Return the (X, Y) coordinate for the center point of the cell that contains the specified text.  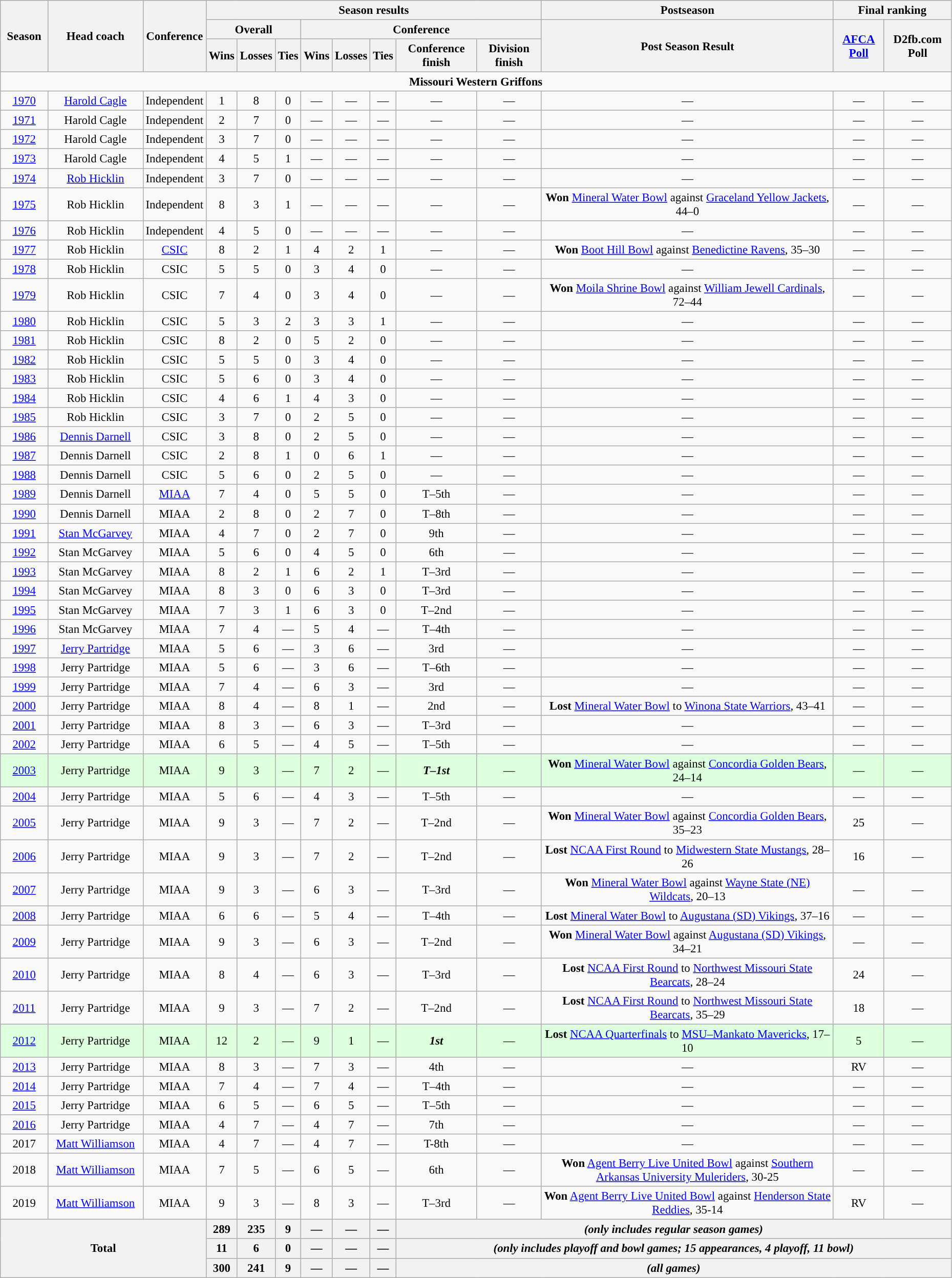
1986 (25, 437)
1998 (25, 668)
2011 (25, 1008)
1989 (25, 495)
7th (436, 1125)
1996 (25, 629)
2000 (25, 706)
2005 (25, 823)
Total (103, 1248)
1st (436, 1040)
1981 (25, 340)
Lost NCAA First Round to Northwest Missouri State Bearcats, 28–24 (687, 975)
11 (221, 1249)
1991 (25, 533)
1983 (25, 379)
1979 (25, 295)
Conference finish (436, 55)
1994 (25, 591)
1973 (25, 159)
2002 (25, 744)
Won Moila Shrine Bowl against William Jewell Cardinals, 72–44 (687, 295)
2007 (25, 889)
2014 (25, 1086)
Overall (253, 30)
(all games) (673, 1268)
Lost NCAA First Round to Northwest Missouri State Bearcats, 35–29 (687, 1008)
2016 (25, 1125)
241 (256, 1268)
1992 (25, 552)
Won Agent Berry Live United Bowl against Southern Arkansas University Muleriders, 30-25 (687, 1170)
4th (436, 1067)
2006 (25, 856)
2001 (25, 726)
18 (858, 1008)
2010 (25, 975)
2015 (25, 1105)
Lost NCAA First Round to Midwestern State Mustangs, 28–26 (687, 856)
T–6th (436, 668)
1975 (25, 204)
25 (858, 823)
2nd (436, 706)
Season results (374, 10)
Lost Mineral Water Bowl to Augustana (SD) Vikings, 37–16 (687, 915)
235 (256, 1229)
2018 (25, 1170)
Won Mineral Water Bowl against Graceland Yellow Jackets, 44–0 (687, 204)
Won Mineral Water Bowl against Augustana (SD) Vikings, 34–21 (687, 941)
Season (25, 36)
12 (221, 1040)
Division finish (509, 55)
Lost NCAA Quarterfinals to MSU–Mankato Mavericks, 17–10 (687, 1040)
Missouri Western Griffons (476, 82)
289 (221, 1229)
16 (858, 856)
T–1st (436, 771)
1971 (25, 120)
1988 (25, 475)
Final ranking (892, 10)
2017 (25, 1144)
1982 (25, 359)
1980 (25, 321)
(only includes playoff and bowl games; 15 appearances, 4 playoff, 11 bowl) (673, 1249)
T-8th (436, 1144)
2003 (25, 771)
D2fb.com Poll (918, 46)
AFCA Poll (858, 46)
Won Agent Berry Live United Bowl against Henderson State Reddies, 35-14 (687, 1203)
T–8th (436, 514)
Won Boot Hill Bowl against Benedictine Ravens, 35–30 (687, 249)
1997 (25, 648)
300 (221, 1268)
Post Season Result (687, 46)
1976 (25, 230)
1977 (25, 249)
1995 (25, 610)
9th (436, 533)
Head coach (96, 36)
2012 (25, 1040)
2009 (25, 941)
24 (858, 975)
1970 (25, 101)
2019 (25, 1203)
1993 (25, 571)
1974 (25, 178)
2004 (25, 797)
Won Mineral Water Bowl against Wayne State (NE) Wildcats, 20–13 (687, 889)
2008 (25, 915)
1999 (25, 687)
Won Mineral Water Bowl against Concordia Golden Bears, 24–14 (687, 771)
1984 (25, 398)
Won Mineral Water Bowl against Concordia Golden Bears, 35–23 (687, 823)
1978 (25, 269)
1972 (25, 140)
Postseason (687, 10)
2013 (25, 1067)
1990 (25, 514)
1985 (25, 417)
1987 (25, 456)
(only includes regular season games) (673, 1229)
Lost Mineral Water Bowl to Winona State Warriors, 43–41 (687, 706)
